Scan for the cell matching the given text and deliver its (X, Y) coordinate at center. 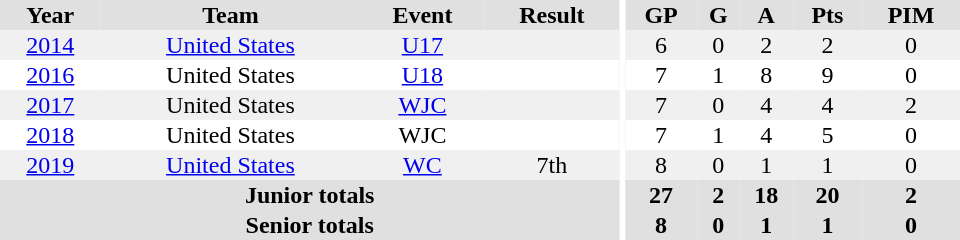
G (718, 15)
A (766, 15)
Senior totals (310, 225)
GP (661, 15)
18 (766, 195)
Year (50, 15)
9 (828, 75)
2019 (50, 165)
Event (422, 15)
Team (231, 15)
27 (661, 195)
PIM (911, 15)
2016 (50, 75)
Pts (828, 15)
20 (828, 195)
Junior totals (310, 195)
U17 (422, 45)
Result (552, 15)
WC (422, 165)
U18 (422, 75)
6 (661, 45)
2014 (50, 45)
2017 (50, 105)
5 (828, 135)
2018 (50, 135)
7th (552, 165)
